Scan for the cell matching the given text and deliver its [X, Y] coordinate at center. 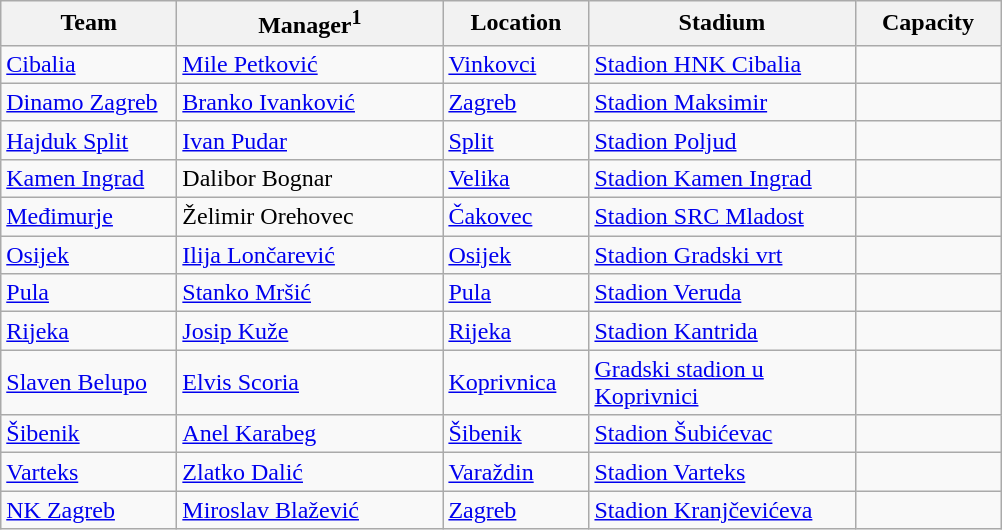
NK Zagreb [89, 510]
Stadion Kranjčevićeva [722, 510]
Mile Petković [310, 64]
Dinamo Zagreb [89, 102]
Split [516, 140]
Čakovec [516, 217]
Ilija Lončarević [310, 255]
Branko Ivanković [310, 102]
Stanko Mršić [310, 293]
Josip Kuže [310, 331]
Stadion Poljud [722, 140]
Stadion SRC Mladost [722, 217]
Međimurje [89, 217]
Stadion HNK Cibalia [722, 64]
Stadion Varteks [722, 472]
Varteks [89, 472]
Koprivnica [516, 382]
Anel Karabeg [310, 434]
Cibalia [89, 64]
Slaven Belupo [89, 382]
Velika [516, 178]
Stadion Veruda [722, 293]
Manager1 [310, 24]
Miroslav Blažević [310, 510]
Stadion Kantrida [722, 331]
Varaždin [516, 472]
Želimir Orehovec [310, 217]
Elvis Scoria [310, 382]
Team [89, 24]
Stadion Šubićevac [722, 434]
Stadium [722, 24]
Kamen Ingrad [89, 178]
Capacity [928, 24]
Stadion Maksimir [722, 102]
Location [516, 24]
Zlatko Dalić [310, 472]
Ivan Pudar [310, 140]
Stadion Kamen Ingrad [722, 178]
Hajduk Split [89, 140]
Dalibor Bognar [310, 178]
Gradski stadion u Koprivnici [722, 382]
Stadion Gradski vrt [722, 255]
Vinkovci [516, 64]
